From the cell containing the given text, extract its center point as (x, y) coordinate. 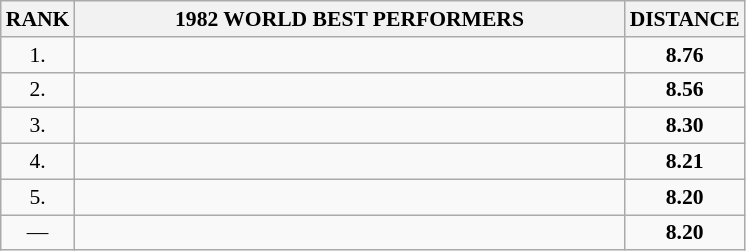
RANK (38, 19)
8.56 (685, 90)
1982 WORLD BEST PERFORMERS (349, 19)
1. (38, 55)
DISTANCE (685, 19)
3. (38, 126)
4. (38, 162)
8.21 (685, 162)
5. (38, 197)
2. (38, 90)
— (38, 233)
8.76 (685, 55)
8.30 (685, 126)
